Output the [x, y] coordinate of the center of the cell containing the given text.  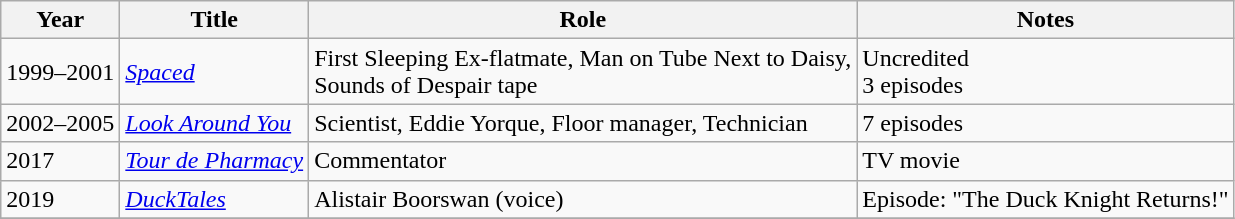
7 episodes [1046, 123]
Alistair Boorswan (voice) [583, 199]
Year [60, 20]
2017 [60, 161]
DuckTales [214, 199]
Episode: "The Duck Knight Returns!" [1046, 199]
Spaced [214, 72]
Uncredited3 episodes [1046, 72]
2019 [60, 199]
Scientist, Eddie Yorque, Floor manager, Technician [583, 123]
2002–2005 [60, 123]
Look Around You [214, 123]
First Sleeping Ex-flatmate, Man on Tube Next to Daisy,Sounds of Despair tape [583, 72]
TV movie [1046, 161]
Tour de Pharmacy [214, 161]
Commentator [583, 161]
1999–2001 [60, 72]
Role [583, 20]
Notes [1046, 20]
Title [214, 20]
